Capture the cell that displays the provided text and extract its [X, Y] central coordinate. 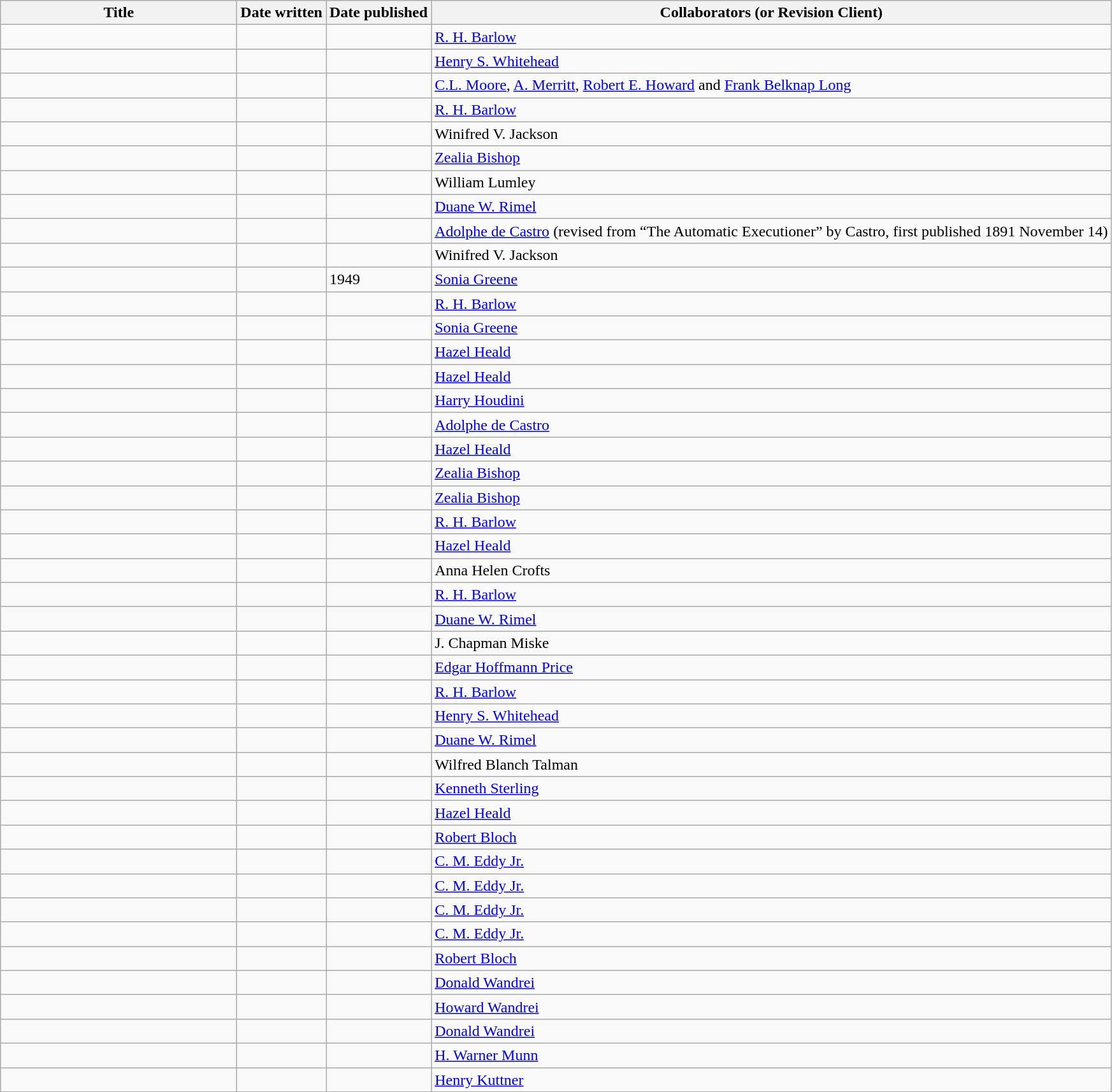
1949 [379, 279]
Date written [282, 13]
Edgar Hoffmann Price [771, 667]
Harry Houdini [771, 401]
William Lumley [771, 182]
J. Chapman Miske [771, 643]
Howard Wandrei [771, 1007]
Title [119, 13]
Collaborators (or Revision Client) [771, 13]
Adolphe de Castro [771, 425]
C.L. Moore, A. Merritt, Robert E. Howard and Frank Belknap Long [771, 85]
Henry Kuttner [771, 1080]
Wilfred Blanch Talman [771, 765]
Date published [379, 13]
Adolphe de Castro (revised from “The Automatic Executioner” by Castro, first published 1891 November 14) [771, 231]
Anna Helen Crofts [771, 570]
Kenneth Sterling [771, 789]
H. Warner Munn [771, 1055]
